Find where the given text appears and provide that cell's center as [x, y] coordinate. 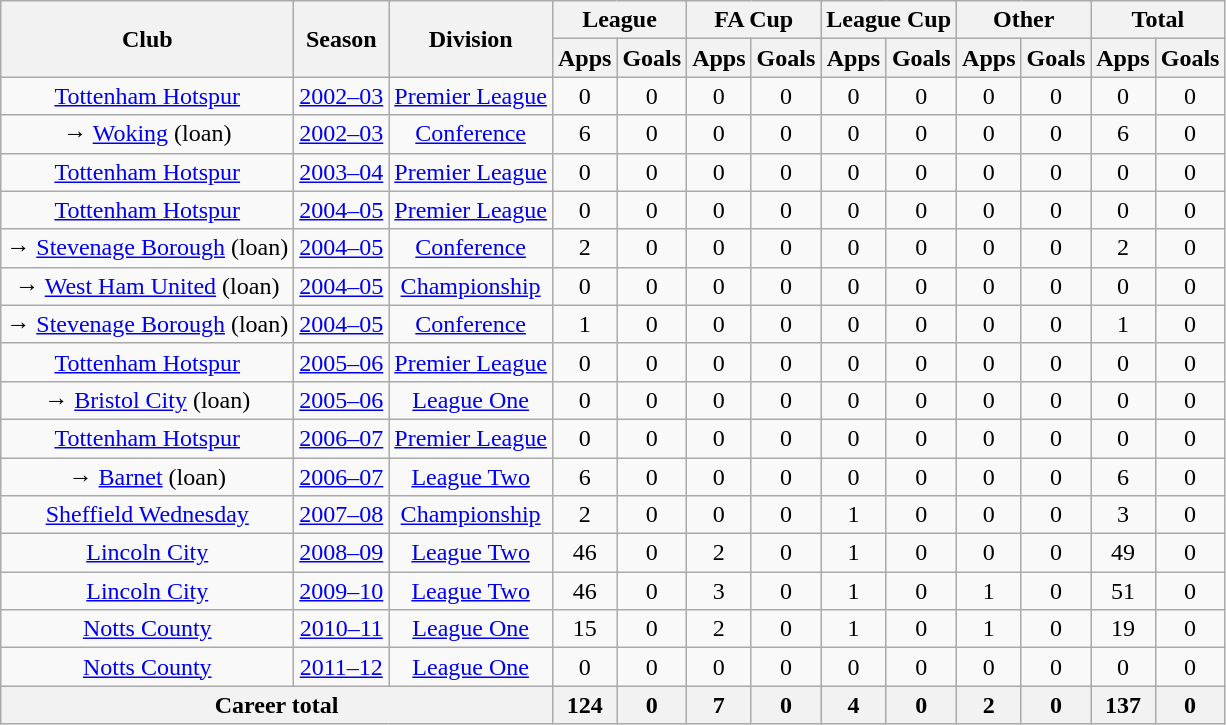
7 [719, 705]
15 [584, 629]
League Cup [889, 20]
2010–11 [342, 629]
137 [1123, 705]
→ Barnet (loan) [148, 477]
Sheffield Wednesday [148, 515]
→ Woking (loan) [148, 134]
Total [1158, 20]
→ Bristol City (loan) [148, 400]
51 [1123, 591]
2011–12 [342, 667]
Club [148, 39]
→ West Ham United (loan) [148, 286]
Season [342, 39]
2009–10 [342, 591]
2007–08 [342, 515]
Division [471, 39]
FA Cup [754, 20]
49 [1123, 553]
2008–09 [342, 553]
Other [1024, 20]
2003–04 [342, 172]
19 [1123, 629]
4 [854, 705]
League [619, 20]
Career total [277, 705]
124 [584, 705]
